Return the [X, Y] coordinate for the center point of the cell that contains the specified text.  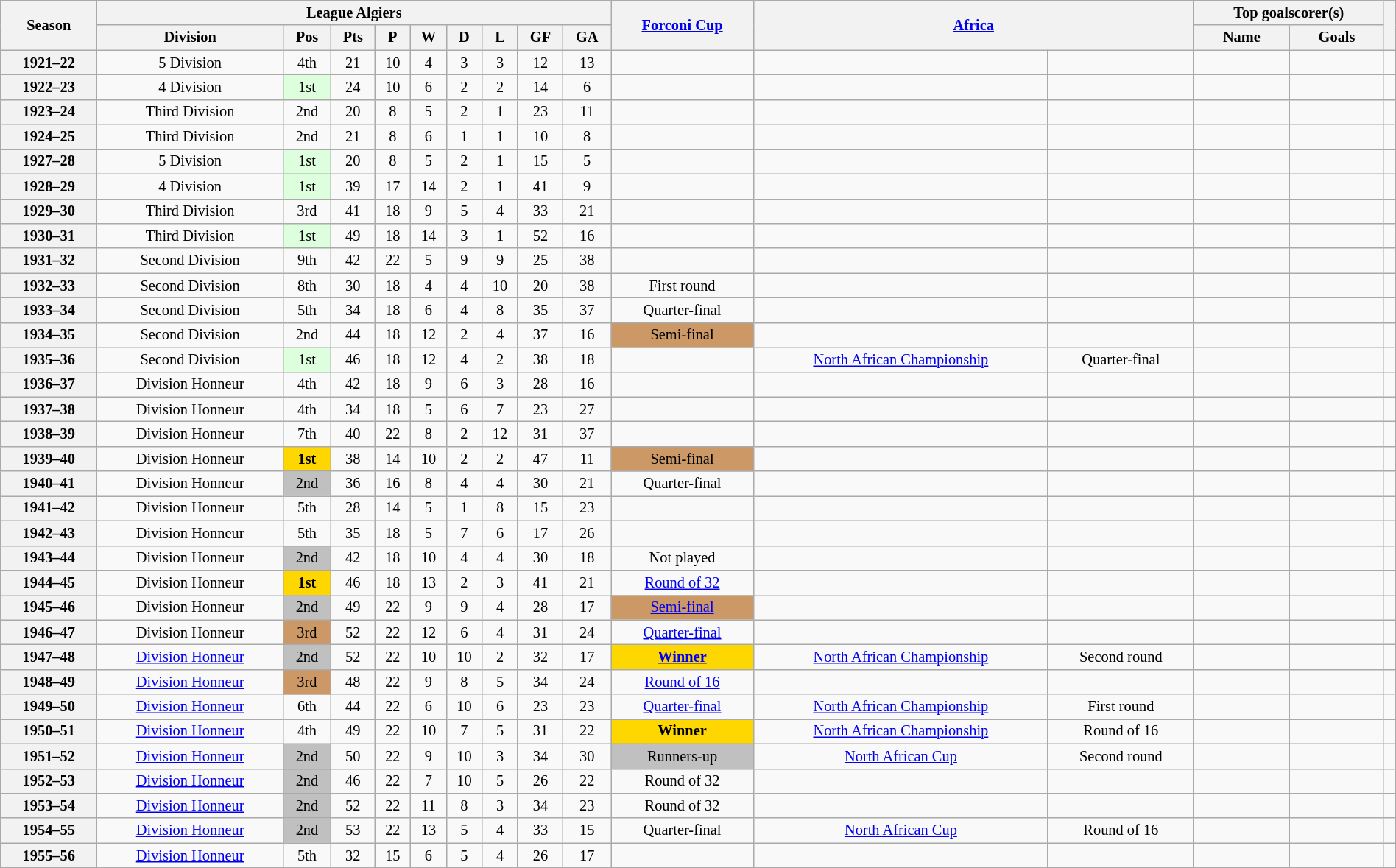
1923–24 [49, 112]
48 [353, 682]
Goals [1337, 38]
1929–30 [49, 211]
1951–52 [49, 756]
27 [588, 409]
53 [353, 830]
47 [540, 459]
Season [49, 25]
League Algiers [354, 13]
1941–42 [49, 508]
Pts [353, 38]
GF [540, 38]
1927–28 [49, 161]
1940–41 [49, 484]
1950–51 [49, 731]
1939–40 [49, 459]
P [393, 38]
Forconi Cup [683, 25]
D [464, 38]
1934–35 [49, 335]
1954–55 [49, 830]
1932–33 [49, 286]
1933–34 [49, 310]
Name [1241, 38]
40 [353, 434]
1942–43 [49, 533]
1955–56 [49, 855]
1949–50 [49, 707]
1938–39 [49, 434]
1935–36 [49, 360]
25 [540, 261]
39 [353, 186]
1930–31 [49, 236]
Pos [306, 38]
1948–49 [49, 682]
Runners-up [683, 756]
1937–38 [49, 409]
1945–46 [49, 607]
1943–44 [49, 558]
Division [190, 38]
GA [588, 38]
Africa [973, 25]
1928–29 [49, 186]
Not played [683, 558]
L [501, 38]
9th [306, 261]
50 [353, 756]
1953–54 [49, 805]
1924–25 [49, 137]
1946–47 [49, 632]
1947–48 [49, 657]
1936–37 [49, 384]
1921–22 [49, 63]
7th [306, 434]
Top goalscorer(s) [1289, 13]
36 [353, 484]
1931–32 [49, 261]
8th [306, 286]
1944–45 [49, 582]
6th [306, 707]
1952–53 [49, 781]
W [429, 38]
1922–23 [49, 87]
